Detect which cell encompasses the target text, then output its (X, Y) center coordinate. 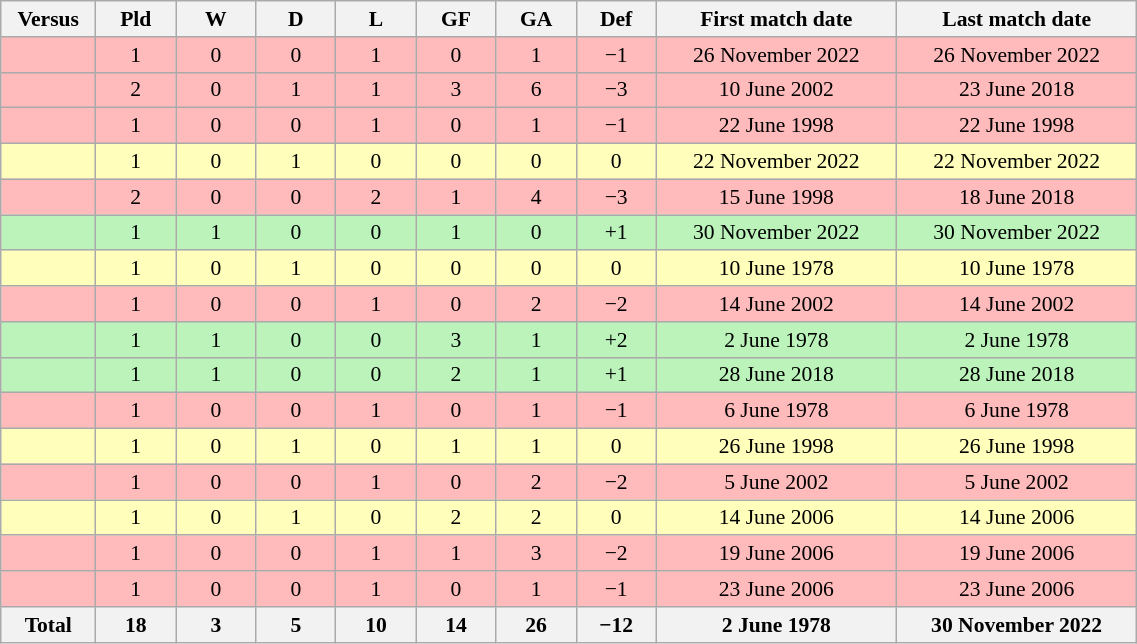
15 June 1998 (776, 197)
D (296, 19)
18 (136, 625)
10 (376, 625)
GF (456, 19)
−12 (616, 625)
Pld (136, 19)
Last match date (1016, 19)
10 June 2002 (776, 90)
23 June 2018 (1016, 90)
W (216, 19)
Versus (48, 19)
+2 (616, 340)
18 June 2018 (1016, 197)
GA (536, 19)
First match date (776, 19)
L (376, 19)
Def (616, 19)
4 (536, 197)
5 (296, 625)
Total (48, 625)
14 (456, 625)
26 (536, 625)
6 (536, 90)
